Find where the given text appears and provide that cell's center as [x, y] coordinate. 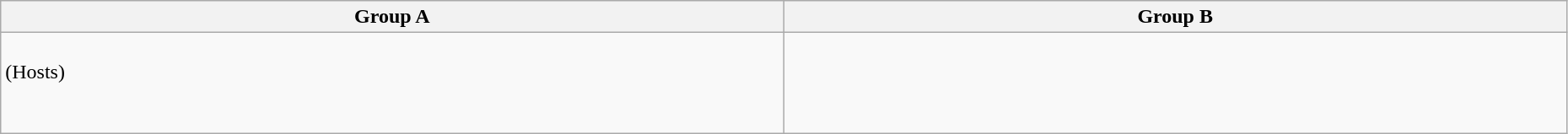
Group A [392, 17]
(Hosts) [392, 83]
Group B [1175, 17]
